Find where the given text appears and provide that cell's center as (X, Y) coordinate. 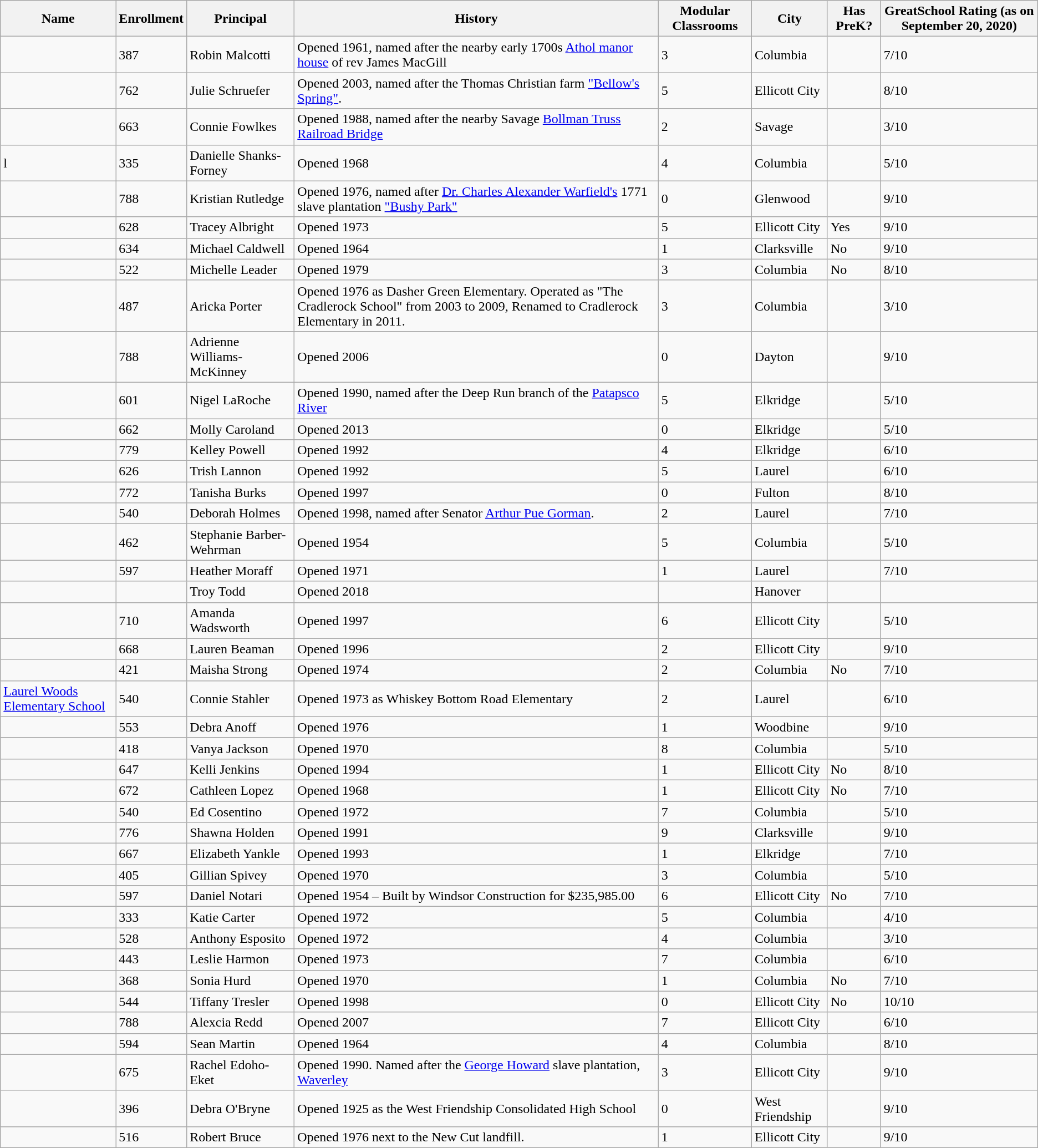
668 (151, 649)
4/10 (959, 917)
Opened 1961, named after the nearby early 1700s Athol manor house of rev James MacGill (476, 54)
Principal (241, 19)
Enrollment (151, 19)
675 (151, 1073)
762 (151, 91)
Opened 2013 (476, 429)
Opened 1998 (476, 1002)
368 (151, 981)
Opened 1990. Named after the George Howard slave plantation, Waverley (476, 1073)
601 (151, 400)
Sean Martin (241, 1044)
Opened 1990, named after the Deep Run branch of the Patapsco River (476, 400)
West Friendship (790, 1108)
Robert Bruce (241, 1137)
647 (151, 769)
418 (151, 748)
663 (151, 126)
Leslie Harmon (241, 959)
Opened 2003, named after the Thomas Christian farm "Bellow's Spring". (476, 91)
Michael Caldwell (241, 248)
Has PreK? (854, 19)
Opened 1994 (476, 769)
672 (151, 790)
Daniel Notari (241, 896)
Hanover (790, 592)
Laurel Woods Elementary School (58, 699)
516 (151, 1137)
Lauren Beaman (241, 649)
Julie Schruefer (241, 91)
Amanda Wadsworth (241, 620)
Elizabeth Yankle (241, 854)
Connie Stahler (241, 699)
Stephanie Barber-Wehrman (241, 542)
Tracey Albright (241, 227)
Sonia Hurd (241, 981)
Opened 1991 (476, 833)
Opened 1979 (476, 270)
Opened 1976 next to the New Cut landfill. (476, 1137)
553 (151, 727)
662 (151, 429)
Troy Todd (241, 592)
Glenwood (790, 199)
Shawna Holden (241, 833)
Opened 2007 (476, 1023)
710 (151, 620)
Opened 1971 (476, 571)
Gillian Spivey (241, 875)
l (58, 163)
Kelli Jenkins (241, 769)
628 (151, 227)
Michelle Leader (241, 270)
779 (151, 450)
Opened 1988, named after the nearby Savage Bollman Truss Railroad Bridge (476, 126)
Opened 1954 (476, 542)
Opened 1998, named after Senator Arthur Pue Gorman. (476, 514)
Alexcia Redd (241, 1023)
Adrienne Williams-McKinney (241, 357)
Opened 1974 (476, 670)
626 (151, 471)
Kelley Powell (241, 450)
522 (151, 270)
487 (151, 306)
Debra O'Bryne (241, 1108)
462 (151, 542)
Aricka Porter (241, 306)
Opened 1976 as Dasher Green Elementary. Operated as "The Cradlerock School" from 2003 to 2009, Renamed to Cradlerock Elementary in 2011. (476, 306)
History (476, 19)
Woodbine (790, 727)
Opened 1976, named after Dr. Charles Alexander Warfield's 1771 slave plantation "Bushy Park" (476, 199)
Name (58, 19)
Vanya Jackson (241, 748)
Tanisha Burks (241, 492)
528 (151, 938)
Opened 1925 as the West Friendship Consolidated High School (476, 1108)
Opened 1954 – Built by Windsor Construction for $235,985.00 (476, 896)
8 (705, 748)
Anthony Esposito (241, 938)
Opened 1993 (476, 854)
Opened 1976 (476, 727)
Danielle Shanks-Forney (241, 163)
Opened 1996 (476, 649)
772 (151, 492)
405 (151, 875)
Rachel Edoho-Eket (241, 1073)
Molly Caroland (241, 429)
667 (151, 854)
Heather Moraff (241, 571)
City (790, 19)
Kristian Rutledge (241, 199)
Opened 2018 (476, 592)
Modular Classrooms (705, 19)
Opened 1973 as Whiskey Bottom Road Elementary (476, 699)
Katie Carter (241, 917)
594 (151, 1044)
Robin Malcotti (241, 54)
GreatSchool Rating (as on September 20, 2020) (959, 19)
Opened 2006 (476, 357)
9 (705, 833)
634 (151, 248)
396 (151, 1108)
10/10 (959, 1002)
Trish Lannon (241, 471)
Yes (854, 227)
Maisha Strong (241, 670)
Fulton (790, 492)
333 (151, 917)
Connie Fowlkes (241, 126)
Debra Anoff (241, 727)
387 (151, 54)
Savage (790, 126)
Dayton (790, 357)
421 (151, 670)
443 (151, 959)
Ed Cosentino (241, 811)
Tiffany Tresler (241, 1002)
776 (151, 833)
Deborah Holmes (241, 514)
Cathleen Lopez (241, 790)
544 (151, 1002)
335 (151, 163)
Nigel LaRoche (241, 400)
